Locate the cell with the specified text and output its [X, Y] center coordinate. 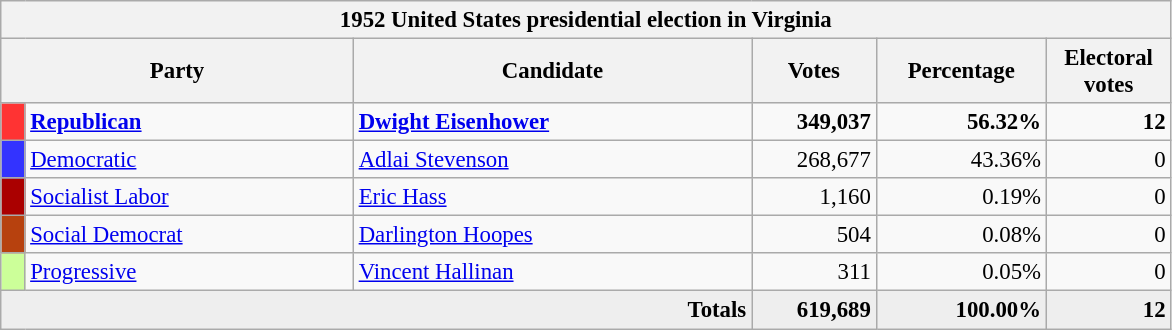
Candidate [552, 72]
Votes [814, 72]
Democratic [189, 160]
Electoral votes [1108, 72]
504 [814, 235]
311 [814, 273]
0.19% [961, 197]
Darlington Hoopes [552, 235]
Vincent Hallinan [552, 273]
Party [178, 72]
1,160 [814, 197]
Percentage [961, 72]
619,689 [814, 310]
Progressive [189, 273]
0.08% [961, 235]
43.36% [961, 160]
56.32% [961, 122]
Dwight Eisenhower [552, 122]
Adlai Stevenson [552, 160]
Eric Hass [552, 197]
Socialist Labor [189, 197]
Republican [189, 122]
100.00% [961, 310]
1952 United States presidential election in Virginia [586, 20]
268,677 [814, 160]
349,037 [814, 122]
0.05% [961, 273]
Social Democrat [189, 235]
Totals [376, 310]
